Search for the cell housing the specified text and yield its (x, y) center coordinate. 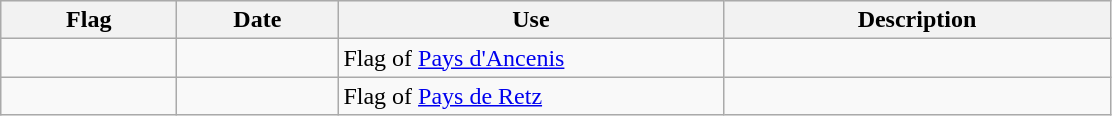
Flag (89, 20)
Flag of Pays de Retz (531, 96)
Use (531, 20)
Date (258, 20)
Flag of Pays d'Ancenis (531, 58)
Description (917, 20)
